Find where the given text appears and provide that cell's center as (X, Y) coordinate. 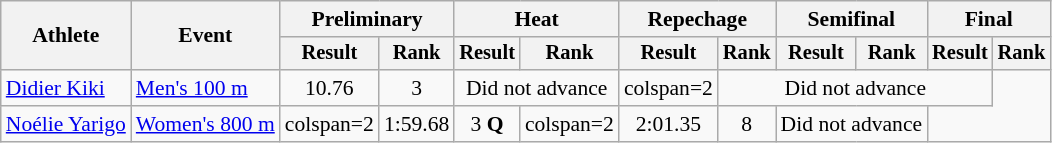
Noélie Yarigo (66, 124)
3 (416, 88)
Preliminary (368, 19)
8 (747, 124)
1:59.68 (416, 124)
Didier Kiki (66, 88)
Women's 800 m (206, 124)
Event (206, 36)
Repechage (698, 19)
10.76 (330, 88)
Heat (536, 19)
2:01.35 (668, 124)
3 Q (487, 124)
Athlete (66, 36)
Semifinal (852, 19)
Men's 100 m (206, 88)
Final (988, 19)
